Output the [x, y] coordinate of the center of the cell containing the given text.  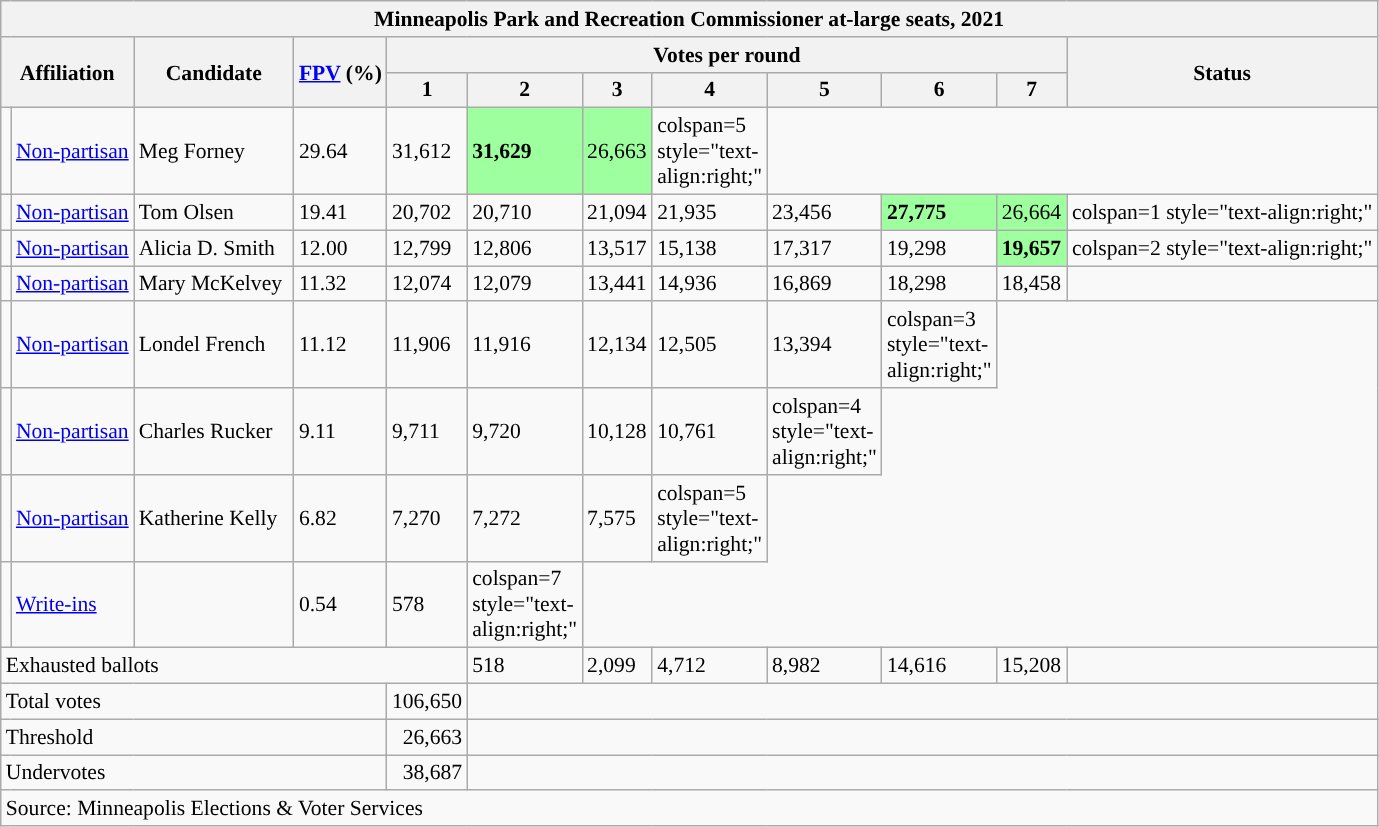
20,710 [524, 213]
4,712 [710, 666]
5 [824, 90]
18,298 [940, 284]
Mary McKelvey [214, 284]
21,935 [710, 213]
15,138 [710, 248]
3 [617, 90]
19,298 [940, 248]
FPV (%) [340, 72]
20,702 [427, 213]
13,517 [617, 248]
Katherine Kelly [214, 518]
12,505 [710, 346]
13,394 [824, 346]
9,720 [524, 432]
106,650 [427, 702]
4 [710, 90]
Total votes [194, 702]
6 [940, 90]
6.82 [340, 518]
31,629 [524, 152]
16,869 [824, 284]
colspan=7 style="text-align:right;" [524, 604]
7,575 [617, 518]
Tom Olsen [214, 213]
13,441 [617, 284]
Charles Rucker [214, 432]
Alicia D. Smith [214, 248]
23,456 [824, 213]
7,270 [427, 518]
2,099 [617, 666]
colspan=4 style="text-align:right;" [824, 432]
Status [1222, 72]
9,711 [427, 432]
12,799 [427, 248]
Minneapolis Park and Recreation Commissioner at-large seats, 2021 [690, 19]
10,128 [617, 432]
Undervotes [194, 773]
19.41 [340, 213]
518 [524, 666]
Londel French [214, 346]
11.32 [340, 284]
12,074 [427, 284]
Exhausted ballots [234, 666]
12,079 [524, 284]
14,936 [710, 284]
8,982 [824, 666]
Threshold [194, 737]
11.12 [340, 346]
colspan=2 style="text-align:right;" [1222, 248]
7,272 [524, 518]
21,094 [617, 213]
10,761 [710, 432]
colspan=3 style="text-align:right;" [940, 346]
9.11 [340, 432]
colspan=1 style="text-align:right;" [1222, 213]
0.54 [340, 604]
578 [427, 604]
7 [1032, 90]
Write-ins [72, 604]
17,317 [824, 248]
12.00 [340, 248]
1 [427, 90]
2 [524, 90]
Votes per round [727, 55]
12,806 [524, 248]
15,208 [1032, 666]
12,134 [617, 346]
26,664 [1032, 213]
11,906 [427, 346]
29.64 [340, 152]
18,458 [1032, 284]
38,687 [427, 773]
27,775 [940, 213]
31,612 [427, 152]
Candidate [214, 72]
11,916 [524, 346]
Affiliation [68, 72]
Source: Minneapolis Elections & Voter Services [690, 809]
14,616 [940, 666]
Meg Forney [214, 152]
19,657 [1032, 248]
